Find where the given text appears and provide that cell's center as [x, y] coordinate. 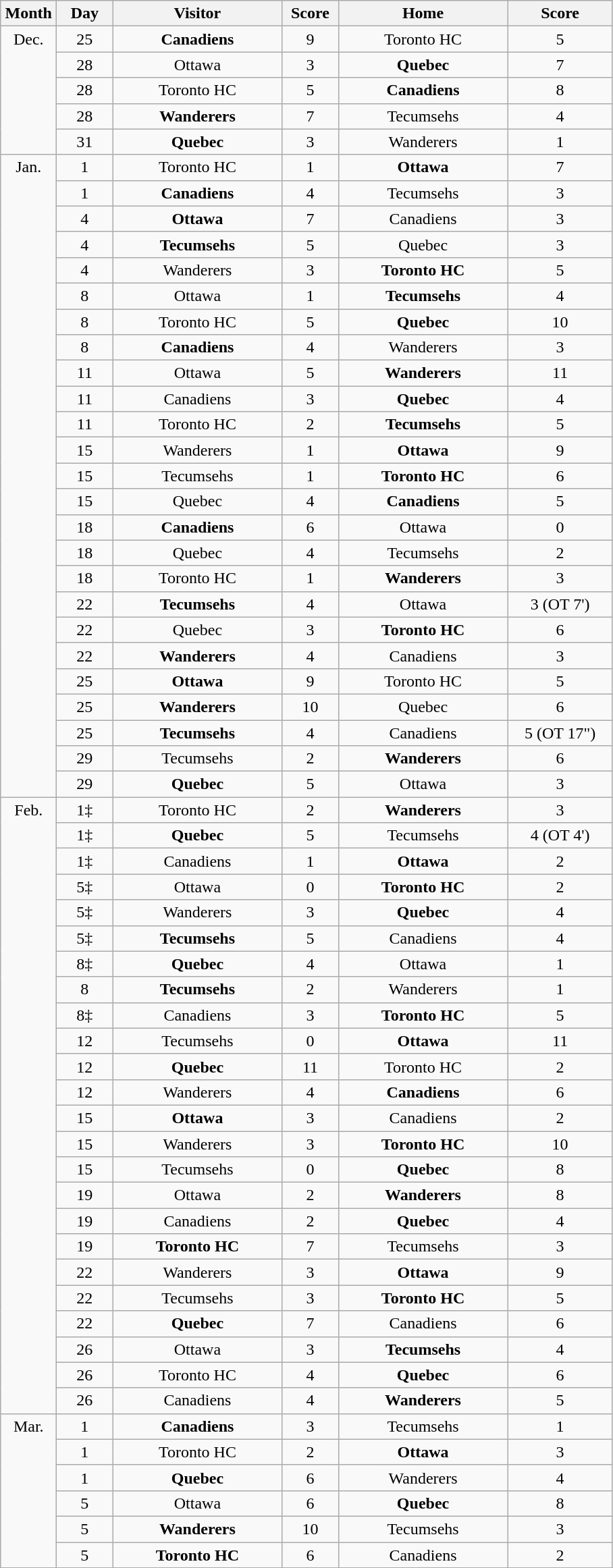
Day [85, 13]
3 (OT 7') [560, 604]
Jan. [28, 476]
5 (OT 17") [560, 732]
Feb. [28, 1106]
Visitor [197, 13]
Home [423, 13]
4 (OT 4') [560, 836]
Mar. [28, 1490]
31 [85, 142]
Month [28, 13]
Dec. [28, 90]
